Output the (X, Y) coordinate of the center of the cell containing the given text.  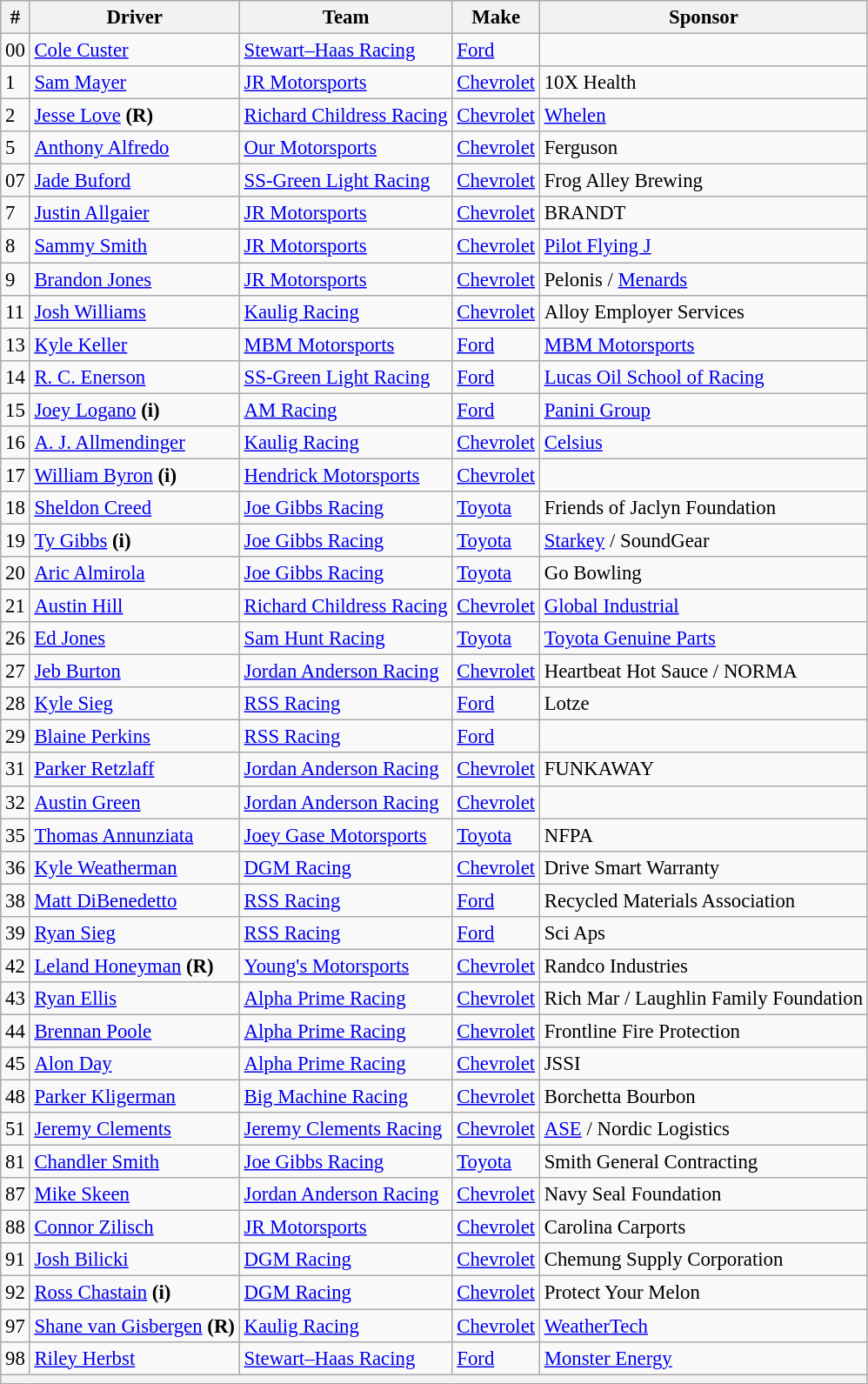
2 (16, 116)
Make (496, 17)
# (16, 17)
Smith General Contracting (703, 1162)
Parker Kligerman (134, 1097)
19 (16, 540)
Matt DiBenedetto (134, 900)
14 (16, 377)
Young's Motorsports (346, 966)
Brandon Jones (134, 279)
43 (16, 999)
7 (16, 213)
Jeremy Clements (134, 1129)
Ferguson (703, 148)
38 (16, 900)
BRANDT (703, 213)
Ty Gibbs (i) (134, 540)
Sam Mayer (134, 83)
Justin Allgaier (134, 213)
Lotze (703, 704)
11 (16, 311)
NFPA (703, 835)
Austin Green (134, 802)
Mike Skeen (134, 1194)
Driver (134, 17)
Anthony Alfredo (134, 148)
Ryan Sieg (134, 933)
Josh Williams (134, 311)
28 (16, 704)
17 (16, 475)
Ryan Ellis (134, 999)
29 (16, 737)
Parker Retzlaff (134, 770)
Kyle Sieg (134, 704)
27 (16, 672)
Kyle Weatherman (134, 867)
91 (16, 1260)
Borchetta Bourbon (703, 1097)
Joey Logano (i) (134, 410)
Hendrick Motorsports (346, 475)
32 (16, 802)
31 (16, 770)
Drive Smart Warranty (703, 867)
98 (16, 1358)
Aric Almirola (134, 573)
Sam Hunt Racing (346, 639)
JSSI (703, 1064)
26 (16, 639)
WeatherTech (703, 1326)
Toyota Genuine Parts (703, 639)
Sheldon Creed (134, 508)
39 (16, 933)
Jesse Love (R) (134, 116)
FUNKAWAY (703, 770)
Pelonis / Menards (703, 279)
5 (16, 148)
Frontline Fire Protection (703, 1031)
Chemung Supply Corporation (703, 1260)
ASE / Nordic Logistics (703, 1129)
00 (16, 50)
Celsius (703, 443)
9 (16, 279)
Panini Group (703, 410)
Protect Your Melon (703, 1293)
Alloy Employer Services (703, 311)
Leland Honeyman (R) (134, 966)
Brennan Poole (134, 1031)
Go Bowling (703, 573)
Carolina Carports (703, 1227)
16 (16, 443)
Jeremy Clements Racing (346, 1129)
Thomas Annunziata (134, 835)
Big Machine Racing (346, 1097)
Navy Seal Foundation (703, 1194)
Ed Jones (134, 639)
Friends of Jaclyn Foundation (703, 508)
Jade Buford (134, 181)
20 (16, 573)
Pilot Flying J (703, 246)
Josh Bilicki (134, 1260)
1 (16, 83)
Frog Alley Brewing (703, 181)
Sponsor (703, 17)
Joey Gase Motorsports (346, 835)
Blaine Perkins (134, 737)
21 (16, 606)
Global Industrial (703, 606)
Rich Mar / Laughlin Family Foundation (703, 999)
10X Health (703, 83)
Chandler Smith (134, 1162)
Sammy Smith (134, 246)
81 (16, 1162)
Lucas Oil School of Racing (703, 377)
Starkey / SoundGear (703, 540)
A. J. Allmendinger (134, 443)
AM Racing (346, 410)
15 (16, 410)
45 (16, 1064)
13 (16, 344)
8 (16, 246)
51 (16, 1129)
88 (16, 1227)
35 (16, 835)
Heartbeat Hot Sauce / NORMA (703, 672)
Jeb Burton (134, 672)
44 (16, 1031)
Riley Herbst (134, 1358)
William Byron (i) (134, 475)
Cole Custer (134, 50)
Our Motorsports (346, 148)
87 (16, 1194)
Whelen (703, 116)
Austin Hill (134, 606)
07 (16, 181)
97 (16, 1326)
Ross Chastain (i) (134, 1293)
Monster Energy (703, 1358)
Team (346, 17)
Recycled Materials Association (703, 900)
Randco Industries (703, 966)
Shane van Gisbergen (R) (134, 1326)
Sci Aps (703, 933)
Kyle Keller (134, 344)
36 (16, 867)
92 (16, 1293)
18 (16, 508)
42 (16, 966)
Alon Day (134, 1064)
48 (16, 1097)
Connor Zilisch (134, 1227)
R. C. Enerson (134, 377)
